Return [x, y] of the center of cell containing provided text 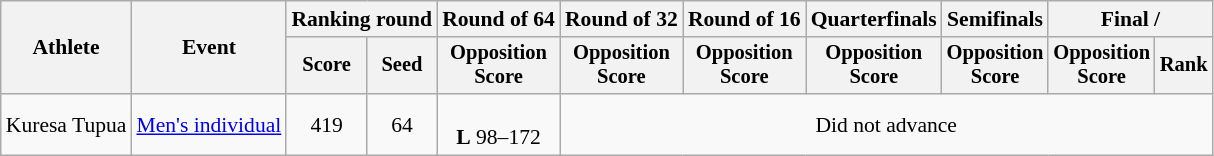
Round of 64 [498, 19]
64 [402, 124]
Round of 32 [622, 19]
Kuresa Tupua [66, 124]
Rank [1184, 66]
Men's individual [208, 124]
Ranking round [362, 19]
Semifinals [996, 19]
Quarterfinals [874, 19]
L 98–172 [498, 124]
Event [208, 48]
Seed [402, 66]
Did not advance [886, 124]
Final / [1130, 19]
Athlete [66, 48]
419 [326, 124]
Score [326, 66]
Round of 16 [744, 19]
